Return the (x, y) coordinate for the center point of the cell that contains the specified text.  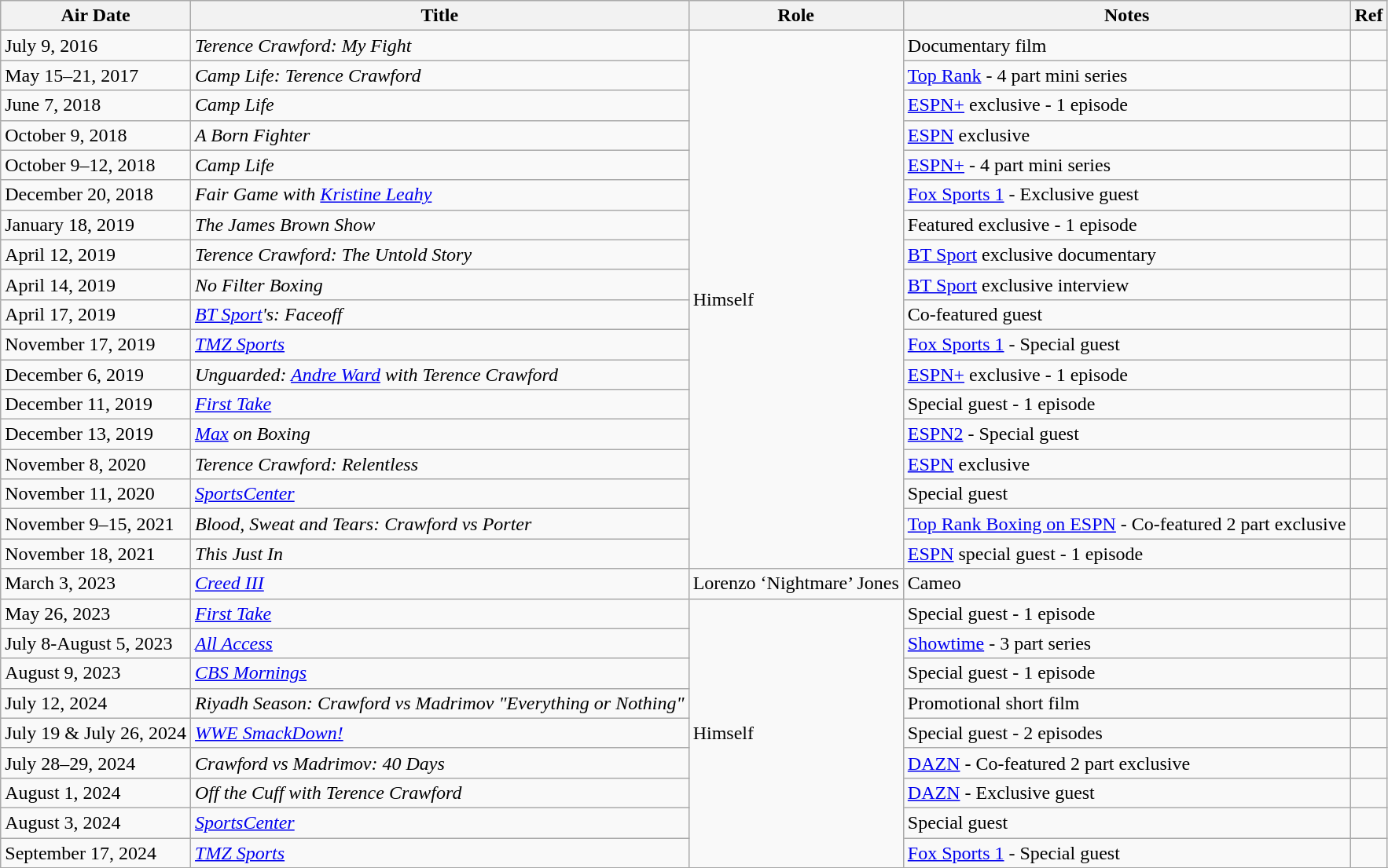
October 9–12, 2018 (96, 165)
Promotional short film (1127, 703)
Featured exclusive - 1 episode (1127, 225)
May 26, 2023 (96, 613)
Blood, Sweat and Tears: Crawford vs Porter (440, 524)
April 14, 2019 (96, 284)
Role (795, 16)
May 15–21, 2017 (96, 75)
April 17, 2019 (96, 314)
July 9, 2016 (96, 46)
No Filter Boxing (440, 284)
Terence Crawford: Relentless (440, 464)
Terence Crawford: My Fight (440, 46)
Off the Cuff with Terence Crawford (440, 793)
Unguarded: Andre Ward with Terence Crawford (440, 375)
BT Sport exclusive interview (1127, 284)
Special guest - 2 episodes (1127, 733)
Fair Game with Kristine Leahy (440, 195)
March 3, 2023 (96, 584)
November 18, 2021 (96, 554)
Top Rank - 4 part mini series (1127, 75)
Top Rank Boxing on ESPN - Co-featured 2 part exclusive (1127, 524)
September 17, 2024 (96, 852)
Co-featured guest (1127, 314)
Camp Life: Terence Crawford (440, 75)
Notes (1127, 16)
DAZN - Exclusive guest (1127, 793)
Creed III (440, 584)
November 9–15, 2021 (96, 524)
November 17, 2019 (96, 344)
August 1, 2024 (96, 793)
July 19 & July 26, 2024 (96, 733)
July 12, 2024 (96, 703)
December 13, 2019 (96, 434)
December 20, 2018 (96, 195)
December 6, 2019 (96, 375)
Documentary film (1127, 46)
Cameo (1127, 584)
ESPN+ - 4 part mini series (1127, 165)
June 7, 2018 (96, 105)
July 28–29, 2024 (96, 763)
Title (440, 16)
Riyadh Season: Crawford vs Madrimov "Everything or Nothing" (440, 703)
Ref (1369, 16)
All Access (440, 643)
August 9, 2023 (96, 673)
August 3, 2024 (96, 822)
BT Sport's: Faceoff (440, 314)
WWE SmackDown! (440, 733)
Air Date (96, 16)
November 8, 2020 (96, 464)
October 9, 2018 (96, 135)
CBS Mornings (440, 673)
BT Sport exclusive documentary (1127, 255)
Fox Sports 1 - Exclusive guest (1127, 195)
Lorenzo ‘Nightmare’ Jones (795, 584)
DAZN - Co-featured 2 part exclusive (1127, 763)
July 8-August 5, 2023 (96, 643)
Max on Boxing (440, 434)
The James Brown Show (440, 225)
Crawford vs Madrimov: 40 Days (440, 763)
A Born Fighter (440, 135)
December 11, 2019 (96, 405)
January 18, 2019 (96, 225)
November 11, 2020 (96, 494)
Showtime - 3 part series (1127, 643)
Terence Crawford: The Untold Story (440, 255)
ESPN special guest - 1 episode (1127, 554)
This Just In (440, 554)
ESPN2 - Special guest (1127, 434)
April 12, 2019 (96, 255)
